Capture the cell that displays the provided text and extract its (X, Y) central coordinate. 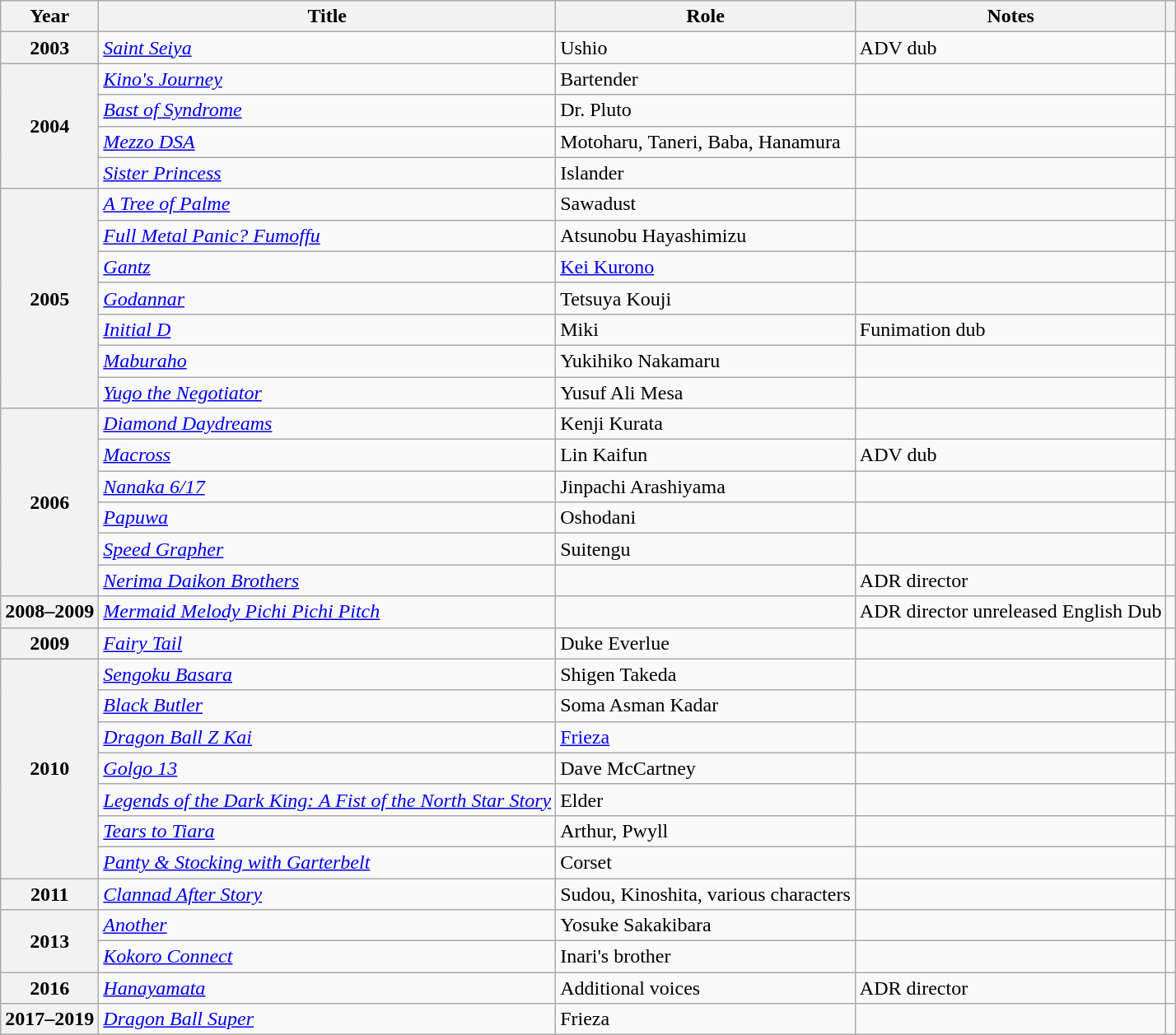
Gantz (328, 267)
Yukihiko Nakamaru (706, 361)
2005 (49, 298)
2010 (49, 768)
Miki (706, 329)
Arthur, Pwyll (706, 831)
Corset (706, 862)
Funimation dub (1010, 329)
2003 (49, 48)
Another (328, 925)
Sudou, Kinoshita, various characters (706, 893)
Motoharu, Taneri, Baba, Hanamura (706, 142)
Jinpachi Arashiyama (706, 487)
Additional voices (706, 988)
Nanaka 6/17 (328, 487)
A Tree of Palme (328, 204)
Ushio (706, 48)
Fairy Tail (328, 643)
2011 (49, 893)
Nerima Daikon Brothers (328, 580)
Islander (706, 173)
Kokoro Connect (328, 957)
Title (328, 16)
Macross (328, 455)
Dr. Pluto (706, 110)
Papuwa (328, 518)
Full Metal Panic? Fumoffu (328, 235)
Yugo the Negotiator (328, 393)
Role (706, 16)
Oshodani (706, 518)
Black Butler (328, 706)
Sengoku Basara (328, 674)
Tetsuya Kouji (706, 298)
Dragon Ball Z Kai (328, 737)
Yosuke Sakakibara (706, 925)
Soma Asman Kadar (706, 706)
Panty & Stocking with Garterbelt (328, 862)
Hanayamata (328, 988)
Kei Kurono (706, 267)
Initial D (328, 329)
2016 (49, 988)
Diamond Daydreams (328, 424)
2004 (49, 126)
Mermaid Melody Pichi Pichi Pitch (328, 612)
Lin Kaifun (706, 455)
Speed Grapher (328, 549)
Bast of Syndrome (328, 110)
Yusuf Ali Mesa (706, 393)
Clannad After Story (328, 893)
Dragon Ball Super (328, 1019)
Elder (706, 800)
Maburaho (328, 361)
Atsunobu Hayashimizu (706, 235)
Kino's Journey (328, 79)
Notes (1010, 16)
Sawadust (706, 204)
Godannar (328, 298)
Sister Princess (328, 173)
Duke Everlue (706, 643)
Kenji Kurata (706, 424)
Shigen Takeda (706, 674)
2009 (49, 643)
Legends of the Dark King: A Fist of the North Star Story (328, 800)
2008–2009 (49, 612)
Mezzo DSA (328, 142)
Inari's brother (706, 957)
Year (49, 16)
Suitengu (706, 549)
2017–2019 (49, 1019)
Golgo 13 (328, 768)
Bartender (706, 79)
Tears to Tiara (328, 831)
Saint Seiya (328, 48)
2013 (49, 941)
2006 (49, 502)
ADR director unreleased English Dub (1010, 612)
Dave McCartney (706, 768)
